Locate the cell with the specified text and output its [x, y] center coordinate. 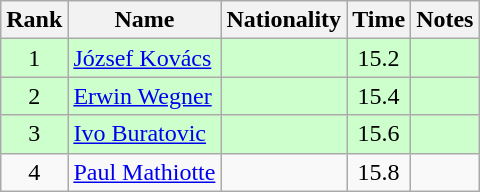
3 [34, 134]
Rank [34, 20]
Erwin Wegner [144, 96]
Nationality [284, 20]
Ivo Buratovic [144, 134]
Name [144, 20]
2 [34, 96]
15.6 [379, 134]
1 [34, 58]
4 [34, 172]
Notes [445, 20]
15.4 [379, 96]
József Kovács [144, 58]
15.8 [379, 172]
Time [379, 20]
Paul Mathiotte [144, 172]
15.2 [379, 58]
